Output the [x, y] coordinate of the center of the cell containing the given text.  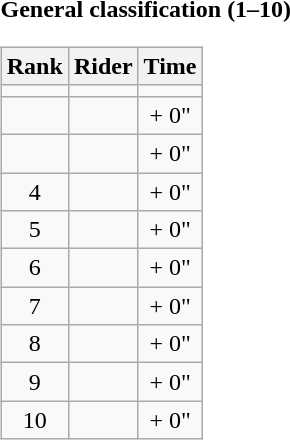
Time [170, 66]
Rider [103, 66]
4 [34, 191]
6 [34, 268]
10 [34, 420]
8 [34, 344]
7 [34, 306]
5 [34, 230]
Rank [34, 66]
9 [34, 382]
